Provide the [X, Y] coordinate of the cell's center where the given text is located.  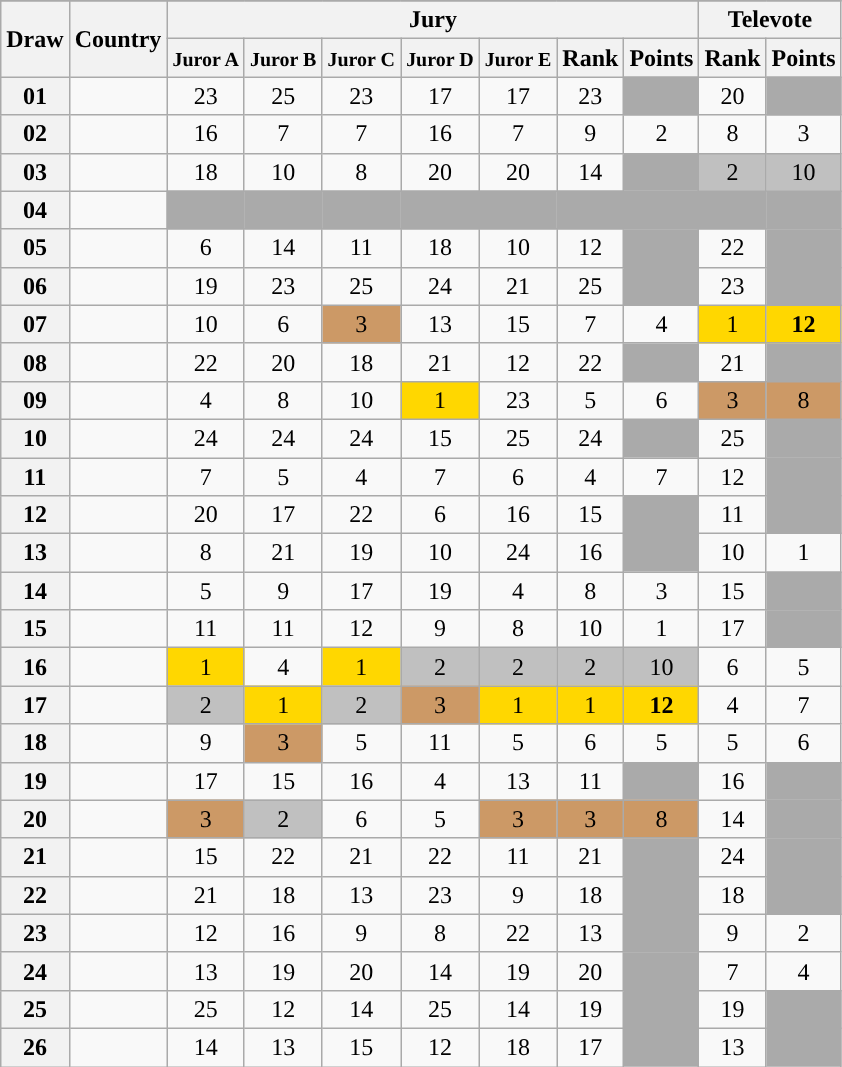
Juror C [362, 58]
02 [35, 134]
04 [35, 210]
Jury [433, 20]
Televote [770, 20]
06 [35, 286]
26 [35, 1047]
Draw [35, 39]
Country [118, 39]
Juror A [206, 58]
Juror B [283, 58]
08 [35, 362]
Juror D [440, 58]
03 [35, 172]
07 [35, 324]
01 [35, 96]
05 [35, 248]
09 [35, 400]
Juror E [518, 58]
